Return the [X, Y] coordinate for the center point of the cell that contains the specified text.  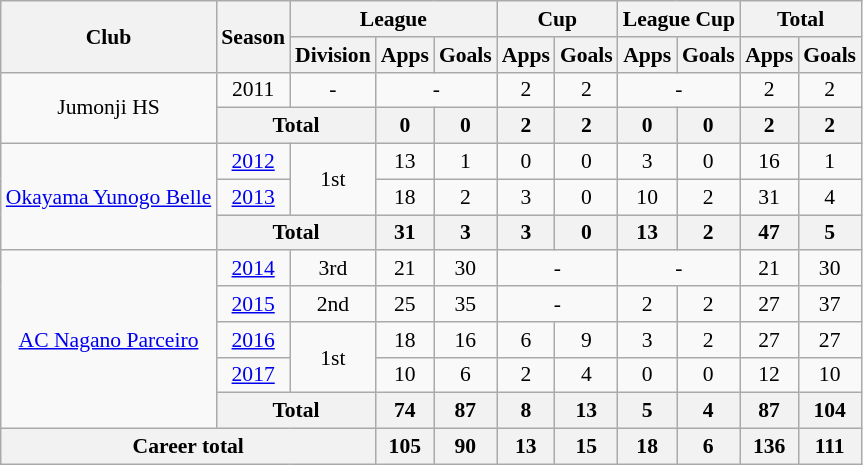
2015 [253, 304]
2014 [253, 269]
9 [586, 340]
111 [830, 447]
2013 [253, 197]
Season [253, 36]
12 [769, 375]
League [394, 19]
AC Nagano Parceiro [109, 340]
90 [466, 447]
Cup [558, 19]
15 [586, 447]
2012 [253, 162]
2016 [253, 340]
League Cup [679, 19]
37 [830, 304]
2nd [333, 304]
105 [405, 447]
2017 [253, 375]
35 [466, 304]
Career total [188, 447]
136 [769, 447]
Club [109, 36]
8 [526, 411]
2011 [253, 90]
Jumonji HS [109, 108]
74 [405, 411]
Division [333, 55]
104 [830, 411]
25 [405, 304]
Okayama Yunogo Belle [109, 198]
3rd [333, 269]
47 [769, 233]
